From the cell containing the given text, extract its center point as [x, y] coordinate. 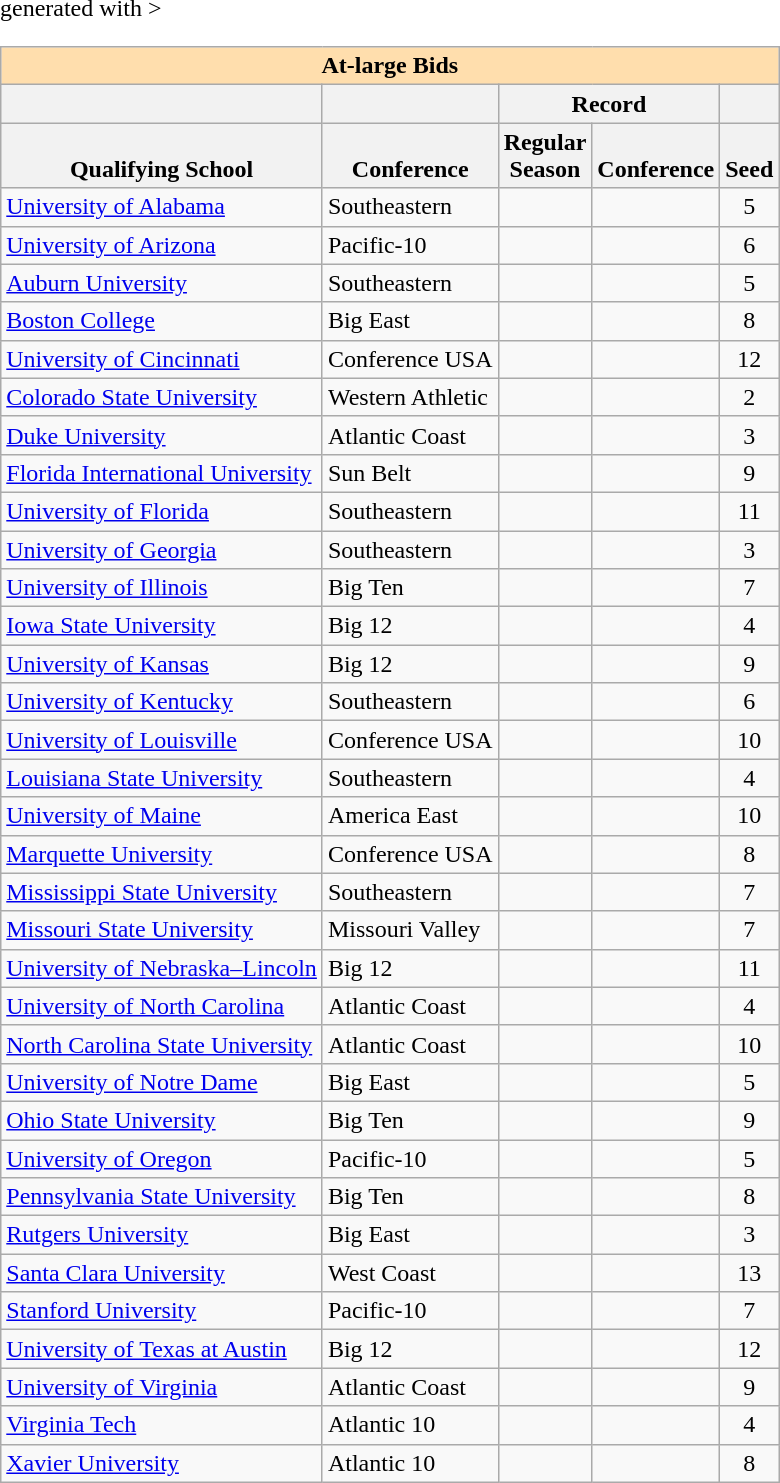
Qualifying School [162, 156]
Xavier University [162, 1463]
Missouri State University [162, 930]
Boston College [162, 321]
America East [410, 816]
At-large Bids [390, 66]
University of Arizona [162, 245]
Seed [750, 156]
Pennsylvania State University [162, 1197]
13 [750, 1273]
University of Louisville [162, 740]
University of Oregon [162, 1159]
Regular Season [545, 156]
Rutgers University [162, 1235]
University of Cincinnati [162, 359]
University of Kentucky [162, 702]
Ohio State University [162, 1120]
2 [750, 397]
North Carolina State University [162, 1044]
Auburn University [162, 283]
University of Maine [162, 816]
Mississippi State University [162, 892]
University of Notre Dame [162, 1082]
Iowa State University [162, 626]
University of Virginia [162, 1387]
Stanford University [162, 1311]
Virginia Tech [162, 1425]
Sun Belt [410, 473]
University of Kansas [162, 664]
Colorado State University [162, 397]
West Coast [410, 1273]
University of Texas at Austin [162, 1349]
Florida International University [162, 473]
University of Illinois [162, 588]
University of Florida [162, 511]
University of Georgia [162, 549]
Western Athletic [410, 397]
Santa Clara University [162, 1273]
University of North Carolina [162, 1006]
University of Alabama [162, 207]
Duke University [162, 435]
University of Nebraska–Lincoln [162, 968]
Marquette University [162, 854]
Record [609, 104]
Missouri Valley [410, 930]
Louisiana State University [162, 778]
